Determine the (x, y) coordinate at the center of the cell enclosing the given text.  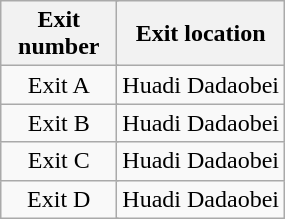
Exit B (59, 123)
Exit D (59, 199)
Exit A (59, 85)
Exit C (59, 161)
Exit location (201, 34)
Exit number (59, 34)
